Locate the cell with the specified text and output its (X, Y) center coordinate. 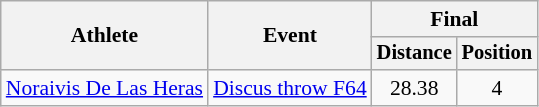
Distance (414, 54)
4 (497, 88)
Athlete (104, 36)
Noraivis De Las Heras (104, 88)
Event (290, 36)
Discus throw F64 (290, 88)
28.38 (414, 88)
Final (454, 19)
Position (497, 54)
